Determine the [x, y] coordinate at the center of the cell enclosing the given text.  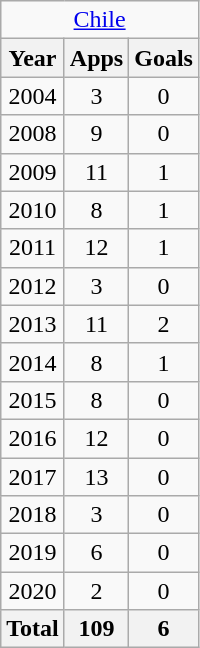
2015 [33, 400]
109 [96, 629]
Apps [96, 58]
2014 [33, 362]
13 [96, 477]
2004 [33, 96]
2019 [33, 553]
2013 [33, 324]
Total [33, 629]
2018 [33, 515]
2008 [33, 134]
2020 [33, 591]
2012 [33, 286]
Year [33, 58]
2009 [33, 172]
9 [96, 134]
2016 [33, 438]
Chile [100, 20]
2010 [33, 210]
2011 [33, 248]
Goals [164, 58]
2017 [33, 477]
